Determine the (x, y) coordinate at the center of the cell enclosing the given text.  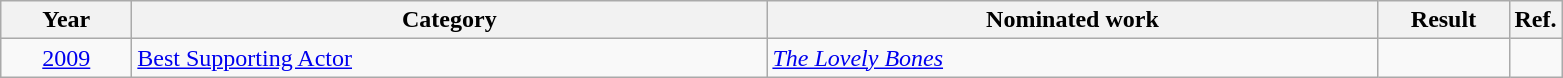
Year (66, 20)
Category (450, 20)
Nominated work (1072, 20)
The Lovely Bones (1072, 58)
2009 (66, 58)
Ref. (1536, 20)
Result (1444, 20)
Best Supporting Actor (450, 58)
